Search for the cell housing the specified text and yield its [X, Y] center coordinate. 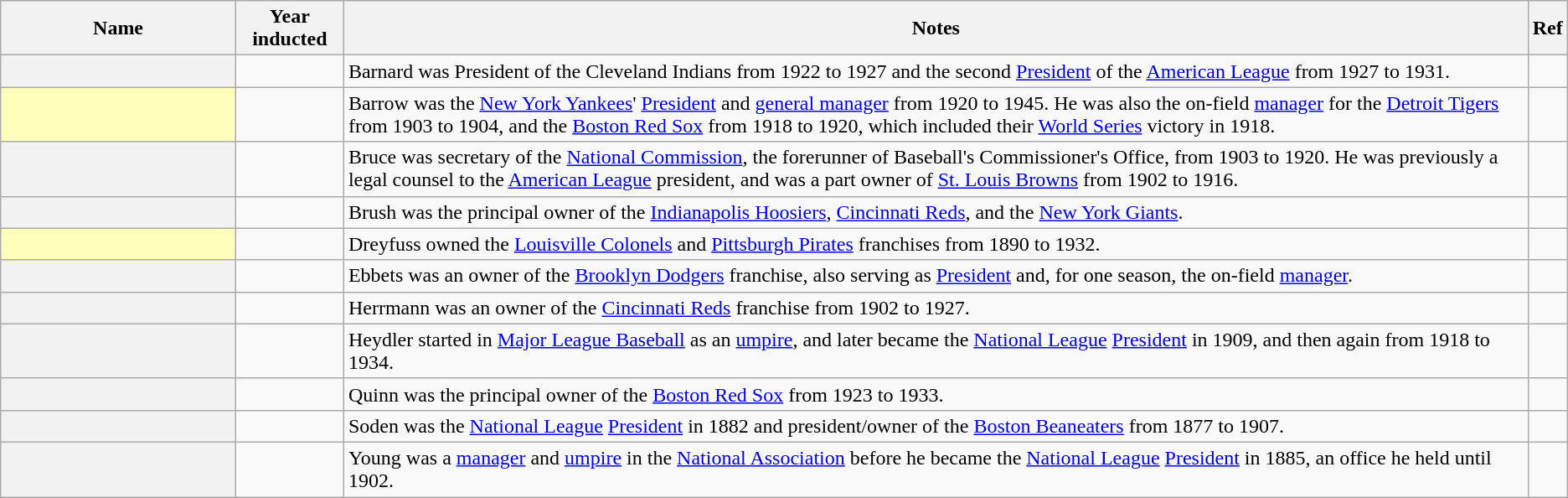
Ref [1548, 29]
Ebbets was an owner of the Brooklyn Dodgers franchise, also serving as President and, for one season, the on-field manager. [936, 276]
Quinn was the principal owner of the Boston Red Sox from 1923 to 1933. [936, 394]
Barnard was President of the Cleveland Indians from 1922 to 1927 and the second President of the American League from 1927 to 1931. [936, 71]
Soden was the National League President in 1882 and president/owner of the Boston Beaneaters from 1877 to 1907. [936, 426]
Name [119, 29]
Young was a manager and umpire in the National Association before he became the National League President in 1885, an office he held until 1902. [936, 469]
Year inducted [290, 29]
Herrmann was an owner of the Cincinnati Reds franchise from 1902 to 1927. [936, 308]
Dreyfuss owned the Louisville Colonels and Pittsburgh Pirates franchises from 1890 to 1932. [936, 244]
Heydler started in Major League Baseball as an umpire, and later became the National League President in 1909, and then again from 1918 to 1934. [936, 350]
Brush was the principal owner of the Indianapolis Hoosiers, Cincinnati Reds, and the New York Giants. [936, 212]
Notes [936, 29]
